Provide the [X, Y] coordinate of the cell's center where the given text is located.  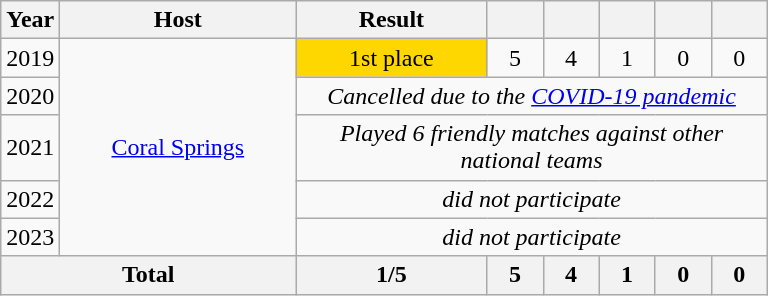
Year [30, 20]
2021 [30, 148]
Played 6 friendly matches against other national teams [532, 148]
2023 [30, 237]
Cancelled due to the COVID-19 pandemic [532, 96]
1st place [392, 58]
Coral Springs [178, 148]
2022 [30, 199]
Host [178, 20]
1/5 [392, 275]
2019 [30, 58]
Total [148, 275]
2020 [30, 96]
Result [392, 20]
